Extract the [X, Y] coordinate from the center of the cell holding the provided text.  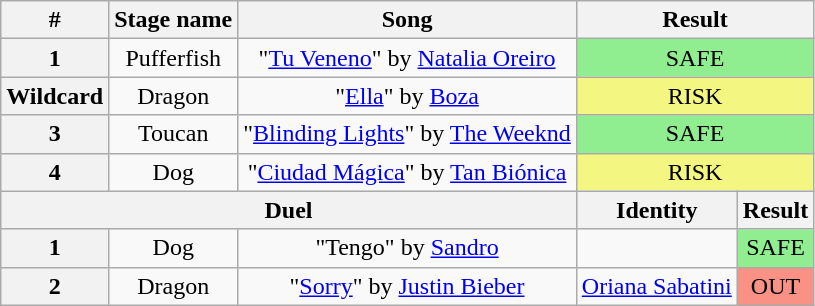
Duel [289, 210]
"Ella" by Boza [408, 96]
3 [55, 134]
Wildcard [55, 96]
4 [55, 172]
Pufferfish [174, 58]
Oriana Sabatini [656, 286]
"Tengo" by Sandro [408, 248]
OUT [775, 286]
"Blinding Lights" by The Weeknd [408, 134]
"Sorry" by Justin Bieber [408, 286]
# [55, 20]
2 [55, 286]
Stage name [174, 20]
Song [408, 20]
"Tu Veneno" by Natalia Oreiro [408, 58]
Toucan [174, 134]
"Ciudad Mágica" by Tan Biónica [408, 172]
Identity [656, 210]
